Return [X, Y] of the center of cell containing provided text 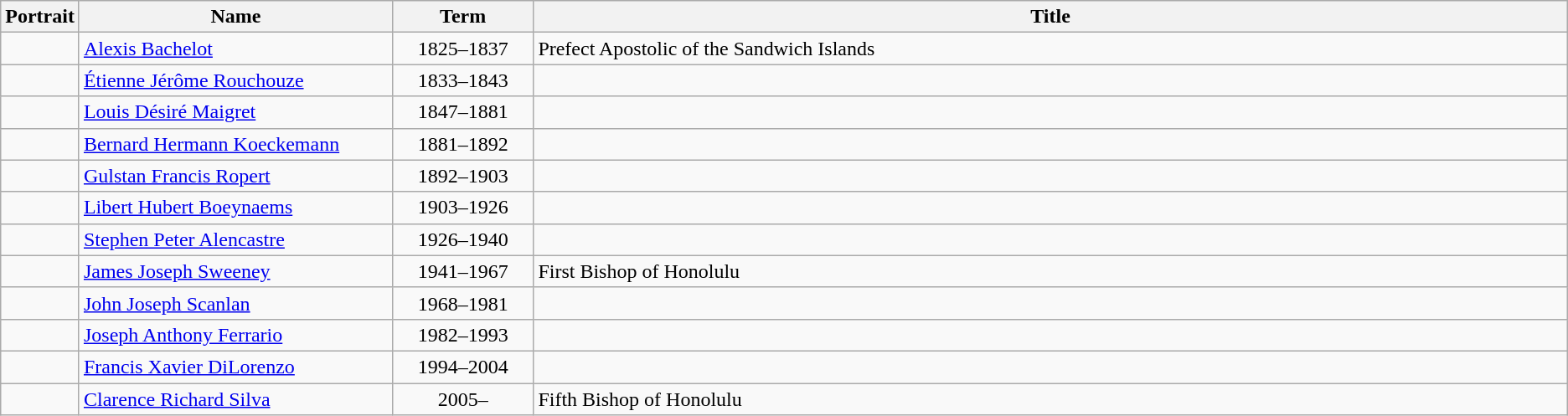
1833–1843 [463, 80]
Alexis Bachelot [235, 49]
Term [463, 17]
Joseph Anthony Ferrario [235, 335]
1982–1993 [463, 335]
Fifth Bishop of Honolulu [1050, 399]
Louis Désiré Maigret [235, 112]
1847–1881 [463, 112]
Bernard Hermann Koeckemann [235, 144]
James Joseph Sweeney [235, 271]
John Joseph Scanlan [235, 303]
Title [1050, 17]
1941–1967 [463, 271]
1825–1837 [463, 49]
Étienne Jérôme Rouchouze [235, 80]
Francis Xavier DiLorenzo [235, 367]
1968–1981 [463, 303]
Clarence Richard Silva [235, 399]
1994–2004 [463, 367]
1903–1926 [463, 208]
2005– [463, 399]
1892–1903 [463, 176]
First Bishop of Honolulu [1050, 271]
Stephen Peter Alencastre [235, 239]
1881–1892 [463, 144]
Libert Hubert Boeynaems [235, 208]
Prefect Apostolic of the Sandwich Islands [1050, 49]
Name [235, 17]
1926–1940 [463, 239]
Portrait [40, 17]
Gulstan Francis Ropert [235, 176]
